Extract the (x, y) coordinate from the center of the cell holding the provided text.  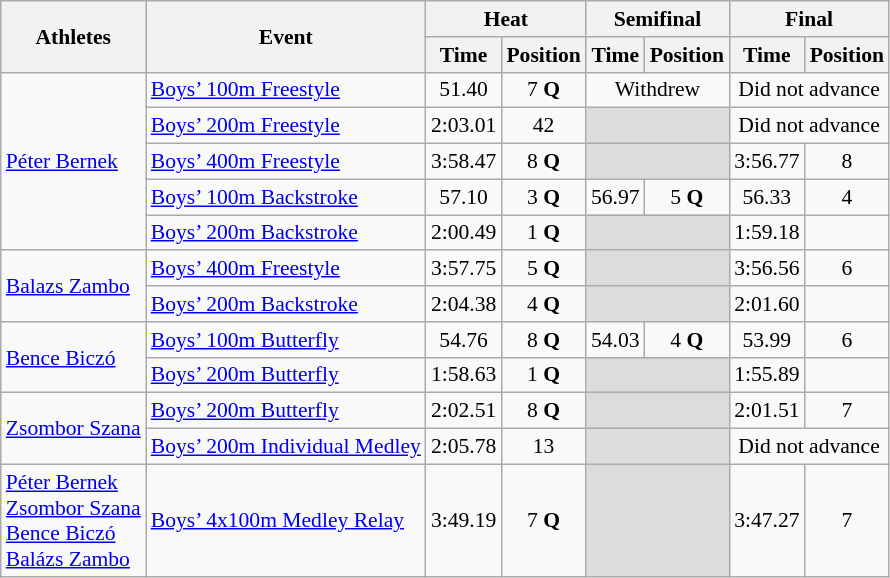
8 (847, 162)
Zsombor Szana (74, 428)
Withdrew (658, 90)
56.97 (616, 197)
Balazs Zambo (74, 286)
Semifinal (658, 19)
2:00.49 (464, 233)
42 (543, 126)
2:02.51 (464, 411)
3:56.77 (766, 162)
Boys’ 4x100m Medley Relay (286, 520)
Boys’ 200m Freestyle (286, 126)
2:05.78 (464, 447)
Heat (506, 19)
Boys’ 100m Butterfly (286, 340)
Final (809, 19)
2:04.38 (464, 304)
2:03.01 (464, 126)
1:59.18 (766, 233)
Boys’ 100m Freestyle (286, 90)
Bence Biczó (74, 358)
Athletes (74, 36)
Péter BernekZsombor SzanaBence BiczóBalázs Zambo (74, 520)
Event (286, 36)
51.40 (464, 90)
4 (847, 197)
56.33 (766, 197)
3:49.19 (464, 520)
54.03 (616, 340)
Boys’ 100m Backstroke (286, 197)
3:57.75 (464, 269)
54.76 (464, 340)
3:47.27 (766, 520)
2:01.51 (766, 411)
3:58.47 (464, 162)
1:58.63 (464, 375)
1:55.89 (766, 375)
2:01.60 (766, 304)
Boys’ 200m Individual Medley (286, 447)
13 (543, 447)
3 Q (543, 197)
3:56.56 (766, 269)
Péter Bernek (74, 161)
53.99 (766, 340)
57.10 (464, 197)
